Identify which cell holds the provided text, then report its (x, y) central coordinate. 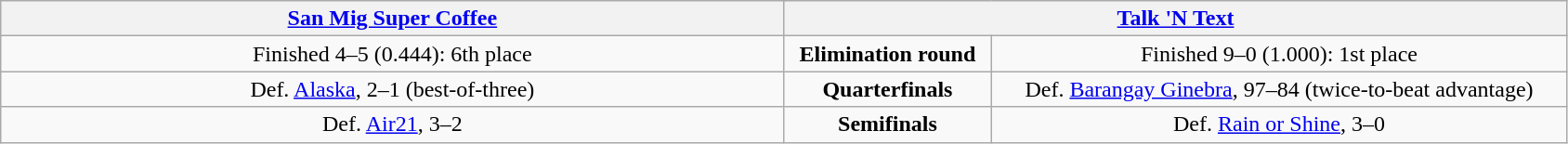
Quarterfinals (888, 89)
Def. Alaska, 2–1 (best-of-three) (392, 89)
San Mig Super Coffee (392, 19)
Talk 'N Text (1176, 19)
Finished 4–5 (0.444): 6th place (392, 54)
Finished 9–0 (1.000): 1st place (1279, 54)
Semifinals (888, 124)
Def. Air21, 3–2 (392, 124)
Elimination round (888, 54)
Def. Rain or Shine, 3–0 (1279, 124)
Def. Barangay Ginebra, 97–84 (twice-to-beat advantage) (1279, 89)
